Identify which cell holds the provided text, then report its (X, Y) central coordinate. 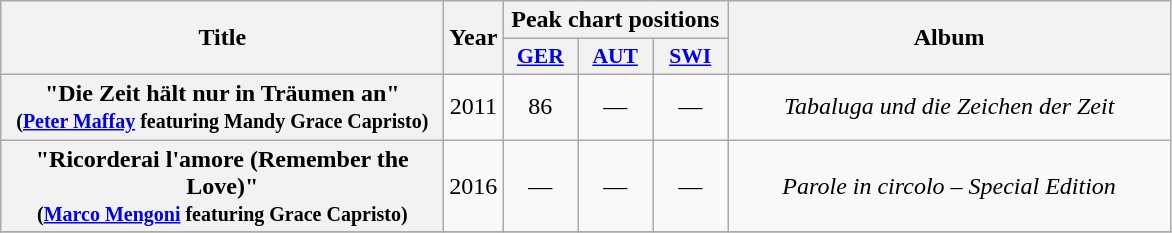
86 (540, 106)
"Ricorderai l'amore (Remember the Love)" (Marco Mengoni featuring Grace Capristo) (222, 186)
Tabaluga und die Zeichen der Zeit (950, 106)
Title (222, 38)
"Die Zeit hält nur in Träumen an" (Peter Maffay featuring Mandy Grace Capristo) (222, 106)
GER (540, 57)
2011 (474, 106)
Year (474, 38)
Album (950, 38)
Parole in circolo – Special Edition (950, 186)
Peak chart positions (616, 20)
AUT (616, 57)
SWI (690, 57)
2016 (474, 186)
